Capture the cell that displays the provided text and extract its (x, y) central coordinate. 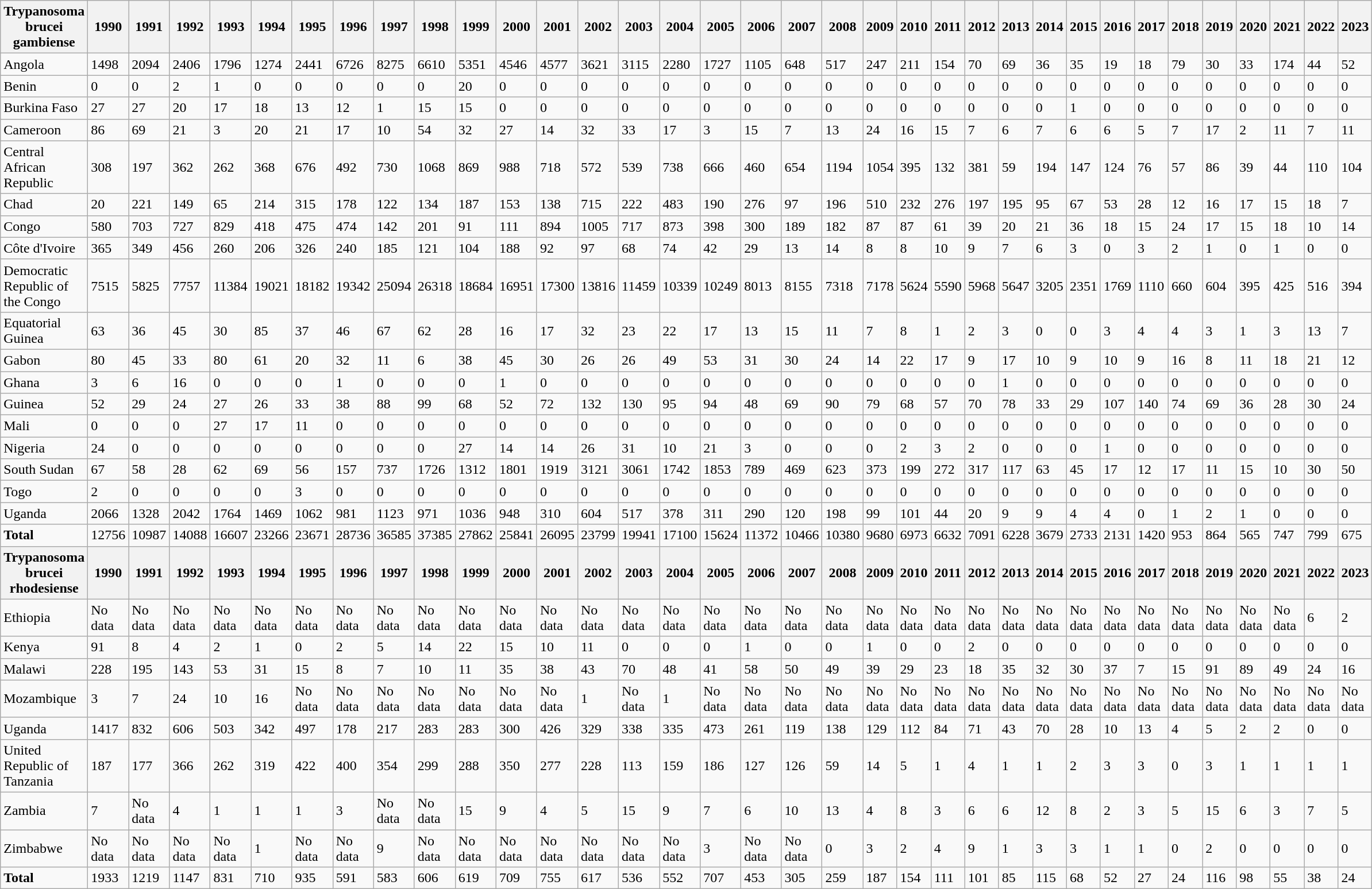
398 (720, 226)
1068 (434, 167)
2280 (680, 64)
654 (802, 167)
1123 (394, 513)
211 (914, 64)
Cameroon (44, 130)
7318 (842, 285)
2351 (1084, 285)
1105 (761, 64)
660 (1186, 285)
11372 (761, 535)
1110 (1151, 285)
422 (313, 766)
675 (1355, 535)
196 (842, 204)
Equatorial Guinea (44, 331)
5624 (914, 285)
2406 (190, 64)
1919 (557, 470)
2131 (1117, 535)
1036 (476, 513)
536 (639, 878)
149 (190, 204)
864 (1219, 535)
116 (1219, 878)
1469 (271, 513)
290 (761, 513)
Central African Republic (44, 167)
460 (761, 167)
16607 (231, 535)
190 (720, 204)
5647 (1016, 285)
8155 (802, 285)
3205 (1049, 285)
948 (516, 513)
310 (557, 513)
56 (313, 470)
516 (1321, 285)
971 (434, 513)
117 (1016, 470)
19342 (353, 285)
6610 (434, 64)
707 (720, 878)
338 (639, 728)
Trypanosoma brucei gambiense (44, 27)
26318 (434, 285)
186 (720, 766)
591 (353, 878)
260 (231, 248)
121 (434, 248)
Mali (44, 426)
27862 (476, 535)
1498 (108, 64)
189 (802, 226)
619 (476, 878)
4546 (516, 64)
232 (914, 204)
730 (394, 167)
153 (516, 204)
10987 (149, 535)
South Sudan (44, 470)
565 (1254, 535)
18684 (476, 285)
12756 (108, 535)
1062 (313, 513)
709 (516, 878)
718 (557, 167)
37385 (434, 535)
90 (842, 404)
350 (516, 766)
143 (190, 669)
United Republic of Tanzania (44, 766)
41 (720, 669)
94 (720, 404)
198 (842, 513)
Burkina Faso (44, 108)
11384 (231, 285)
Côte d'Ivoire (44, 248)
1147 (190, 878)
174 (1287, 64)
349 (149, 248)
127 (761, 766)
3679 (1049, 535)
6973 (914, 535)
122 (394, 204)
Mozambique (44, 698)
617 (598, 878)
221 (149, 204)
2733 (1084, 535)
188 (516, 248)
326 (313, 248)
1742 (680, 470)
368 (271, 167)
473 (720, 728)
2066 (108, 513)
142 (394, 226)
217 (394, 728)
7757 (190, 285)
789 (761, 470)
7515 (108, 285)
28736 (353, 535)
676 (313, 167)
115 (1049, 878)
953 (1186, 535)
134 (434, 204)
Ghana (44, 382)
19 (1117, 64)
469 (802, 470)
76 (1151, 167)
475 (313, 226)
7178 (880, 285)
426 (557, 728)
1005 (598, 226)
894 (557, 226)
492 (353, 167)
552 (680, 878)
46 (353, 331)
147 (1084, 167)
394 (1355, 285)
737 (394, 470)
648 (802, 64)
206 (271, 248)
194 (1049, 167)
3115 (639, 64)
373 (880, 470)
935 (313, 878)
1796 (231, 64)
329 (598, 728)
13816 (598, 285)
381 (981, 167)
5968 (981, 285)
130 (639, 404)
26095 (557, 535)
14088 (190, 535)
272 (948, 470)
259 (842, 878)
503 (231, 728)
10339 (680, 285)
113 (639, 766)
Congo (44, 226)
240 (353, 248)
342 (271, 728)
Chad (44, 204)
140 (1151, 404)
36585 (394, 535)
288 (476, 766)
6228 (1016, 535)
88 (394, 404)
1194 (842, 167)
832 (149, 728)
829 (231, 226)
1274 (271, 64)
319 (271, 766)
71 (981, 728)
98 (1254, 878)
666 (720, 167)
456 (190, 248)
42 (720, 248)
157 (353, 470)
78 (1016, 404)
23266 (271, 535)
425 (1287, 285)
703 (149, 226)
583 (394, 878)
Guinea (44, 404)
182 (842, 226)
869 (476, 167)
55 (1287, 878)
5351 (476, 64)
362 (190, 167)
124 (1117, 167)
305 (802, 878)
335 (680, 728)
3621 (598, 64)
17100 (680, 535)
1328 (149, 513)
572 (598, 167)
23671 (313, 535)
6632 (948, 535)
3121 (598, 470)
1727 (720, 64)
16951 (516, 285)
453 (761, 878)
Nigeria (44, 448)
1312 (476, 470)
Togo (44, 492)
54 (434, 130)
738 (680, 167)
19941 (639, 535)
17300 (557, 285)
129 (880, 728)
717 (639, 226)
119 (802, 728)
177 (149, 766)
799 (1321, 535)
89 (1254, 669)
72 (557, 404)
1764 (231, 513)
261 (761, 728)
580 (108, 226)
727 (190, 226)
378 (680, 513)
418 (271, 226)
222 (639, 204)
715 (598, 204)
2042 (190, 513)
201 (434, 226)
120 (802, 513)
873 (680, 226)
Zambia (44, 811)
8013 (761, 285)
Ethiopia (44, 618)
Malawi (44, 669)
107 (1117, 404)
Kenya (44, 647)
65 (231, 204)
214 (271, 204)
3061 (639, 470)
539 (639, 167)
747 (1287, 535)
185 (394, 248)
1853 (720, 470)
5590 (948, 285)
277 (557, 766)
Angola (44, 64)
199 (914, 470)
112 (914, 728)
159 (680, 766)
25094 (394, 285)
25841 (516, 535)
710 (271, 878)
1219 (149, 878)
354 (394, 766)
4577 (557, 64)
11459 (639, 285)
1769 (1117, 285)
8275 (394, 64)
623 (842, 470)
365 (108, 248)
315 (313, 204)
10380 (842, 535)
110 (1321, 167)
1054 (880, 167)
510 (880, 204)
Democratic Republic of the Congo (44, 285)
988 (516, 167)
1801 (516, 470)
1933 (108, 878)
7091 (981, 535)
18182 (313, 285)
Trypanosoma brucei rhodesiense (44, 573)
299 (434, 766)
2094 (149, 64)
981 (353, 513)
1417 (108, 728)
9680 (880, 535)
23799 (598, 535)
5825 (149, 285)
366 (190, 766)
19021 (271, 285)
2441 (313, 64)
317 (981, 470)
92 (557, 248)
755 (557, 878)
10466 (802, 535)
1420 (1151, 535)
1726 (434, 470)
474 (353, 226)
10249 (720, 285)
6726 (353, 64)
483 (680, 204)
Benin (44, 86)
497 (313, 728)
247 (880, 64)
126 (802, 766)
311 (720, 513)
84 (948, 728)
831 (231, 878)
400 (353, 766)
Zimbabwe (44, 848)
308 (108, 167)
Gabon (44, 360)
15624 (720, 535)
